Scan for the cell matching the given text and deliver its (x, y) coordinate at center. 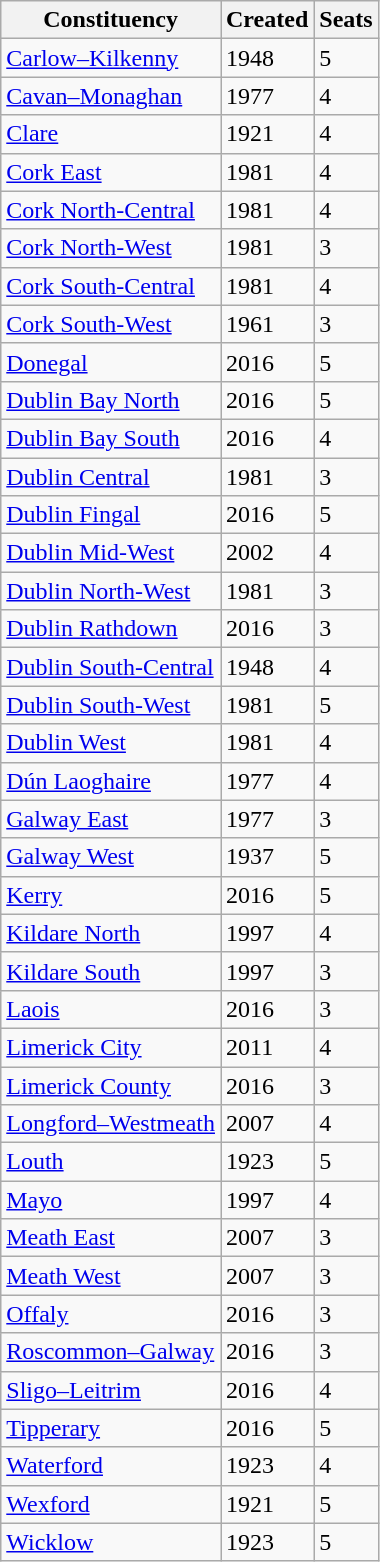
Cavan–Monaghan (111, 96)
Cork South-Central (111, 286)
Tipperary (111, 1428)
Offaly (111, 1314)
Limerick City (111, 1047)
Kerry (111, 895)
Constituency (111, 20)
Meath East (111, 1238)
Dublin West (111, 743)
Carlow–Kilkenny (111, 58)
Sligo–Leitrim (111, 1390)
Meath West (111, 1276)
Cork South-West (111, 324)
1961 (266, 324)
Mayo (111, 1200)
Dublin Bay North (111, 400)
Dublin Central (111, 477)
2011 (266, 1047)
Dublin Mid-West (111, 553)
2002 (266, 553)
Galway East (111, 819)
Dublin Bay South (111, 438)
Kildare South (111, 971)
Created (266, 20)
Laois (111, 1009)
Clare (111, 134)
Cork East (111, 172)
Longford–Westmeath (111, 1124)
Wexford (111, 1504)
Louth (111, 1162)
Kildare North (111, 933)
Limerick County (111, 1085)
Cork North-West (111, 248)
Galway West (111, 857)
Dublin South-West (111, 705)
1937 (266, 857)
Wicklow (111, 1542)
Cork North-Central (111, 210)
Donegal (111, 362)
Dublin North-West (111, 591)
Roscommon–Galway (111, 1352)
Dublin Fingal (111, 515)
Waterford (111, 1466)
Dún Laoghaire (111, 781)
Dublin Rathdown (111, 629)
Dublin South-Central (111, 667)
Seats (346, 20)
